Return [X, Y] of the center of cell containing provided text 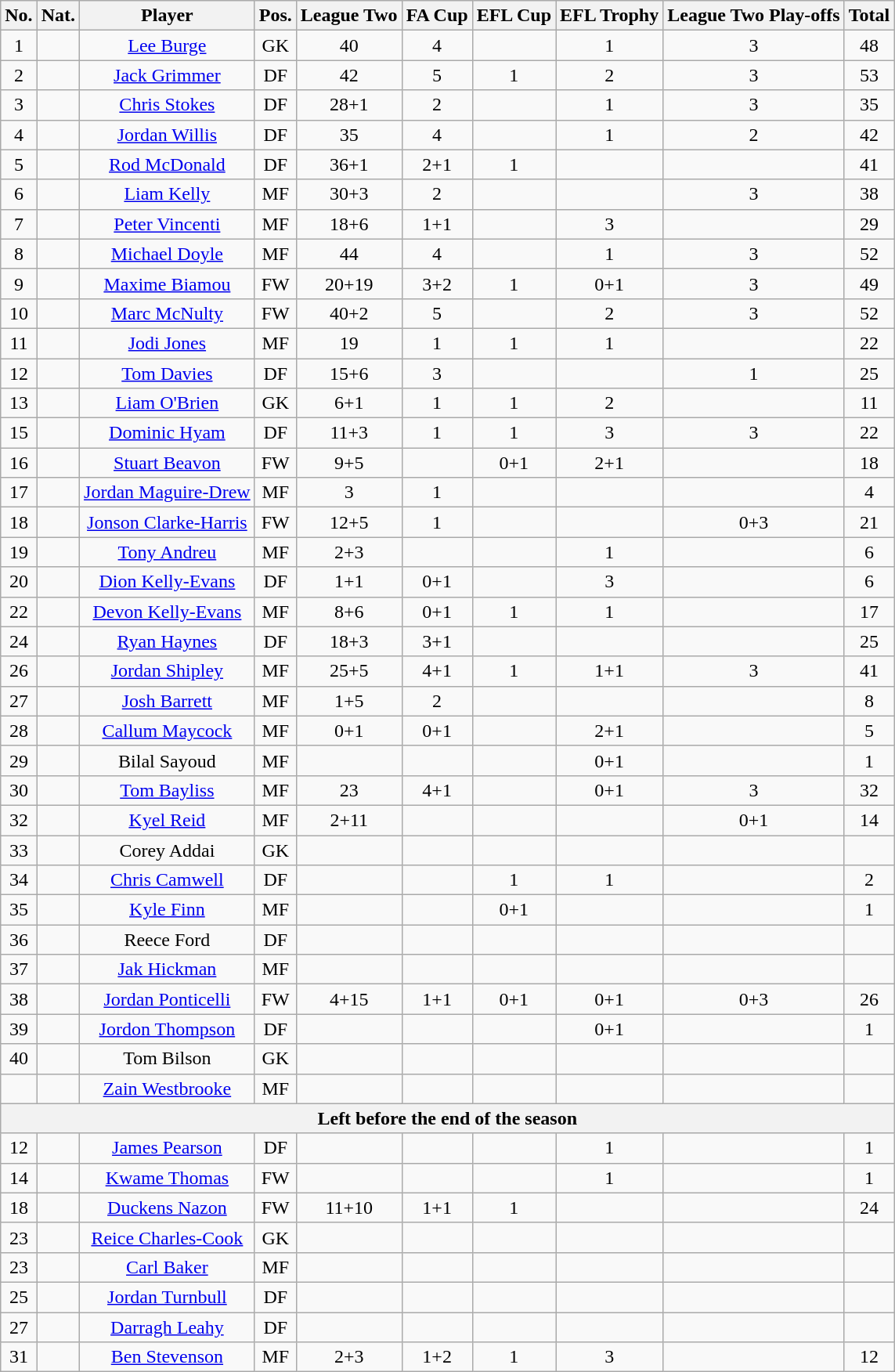
49 [869, 283]
1+5 [349, 701]
Player [168, 16]
Zain Westbrooke [168, 1089]
Chris Camwell [168, 880]
13 [19, 403]
48 [869, 45]
Lee Burge [168, 45]
Dion Kelly-Evans [168, 582]
39 [19, 1029]
37 [19, 969]
44 [349, 254]
No. [19, 16]
18+6 [349, 224]
30+3 [349, 194]
Chris Stokes [168, 105]
Nat. [58, 16]
8+6 [349, 612]
Dominic Hyam [168, 433]
21 [869, 522]
36+1 [349, 164]
EFL Cup [514, 16]
Pos. [276, 16]
Jordon Thompson [168, 1029]
30 [19, 790]
Tom Davies [168, 374]
2+11 [349, 820]
Jonson Clarke-Harris [168, 522]
James Pearson [168, 1148]
40+2 [349, 313]
16 [19, 463]
Ryan Haynes [168, 641]
28+1 [349, 105]
33 [19, 850]
Kwame Thomas [168, 1178]
Tony Andreu [168, 552]
4+15 [349, 999]
28 [19, 731]
25+5 [349, 671]
12+5 [349, 522]
FA Cup [437, 16]
31 [19, 1357]
Liam Kelly [168, 194]
Jordan Turnbull [168, 1297]
9+5 [349, 463]
6+1 [349, 403]
15 [19, 433]
Corey Addai [168, 850]
Tom Bilson [168, 1059]
Jack Grimmer [168, 75]
Liam O'Brien [168, 403]
Jordan Willis [168, 135]
Left before the end of the season [448, 1118]
Darragh Leahy [168, 1327]
Peter Vincenti [168, 224]
18+3 [349, 641]
Michael Doyle [168, 254]
Jordan Ponticelli [168, 999]
Tom Bayliss [168, 790]
Rod McDonald [168, 164]
Devon Kelly-Evans [168, 612]
36 [19, 940]
Reice Charles-Cook [168, 1237]
League Two Play-offs [753, 16]
EFL Trophy [609, 16]
11+10 [349, 1208]
3+2 [437, 283]
20+19 [349, 283]
Josh Barrett [168, 701]
Kyel Reid [168, 820]
Callum Maycock [168, 731]
9 [19, 283]
Carl Baker [168, 1267]
League Two [349, 16]
3+1 [437, 641]
Jordan Maguire-Drew [168, 493]
7 [19, 224]
Jordan Shipley [168, 671]
Jodi Jones [168, 343]
Kyle Finn [168, 910]
Marc McNulty [168, 313]
Reece Ford [168, 940]
11+3 [349, 433]
15+6 [349, 374]
Ben Stevenson [168, 1357]
10 [19, 313]
Total [869, 16]
1+2 [437, 1357]
Bilal Sayoud [168, 760]
53 [869, 75]
Stuart Beavon [168, 463]
20 [19, 582]
Jak Hickman [168, 969]
Duckens Nazon [168, 1208]
34 [19, 880]
Maxime Biamou [168, 283]
